Extract the [x, y] coordinate from the center of the cell holding the provided text.  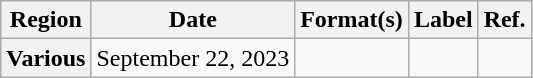
September 22, 2023 [193, 58]
Date [193, 20]
Format(s) [352, 20]
Ref. [504, 20]
Label [443, 20]
Region [46, 20]
Various [46, 58]
